For the text-containing cell, return its midpoint in (x, y) coordinate format. 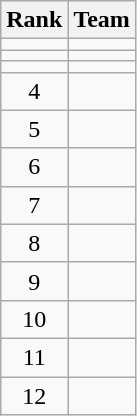
5 (34, 129)
7 (34, 205)
11 (34, 357)
10 (34, 319)
12 (34, 395)
Rank (34, 20)
4 (34, 91)
9 (34, 281)
8 (34, 243)
6 (34, 167)
Team (102, 20)
